Provide the [x, y] coordinate of the cell's center where the given text is located.  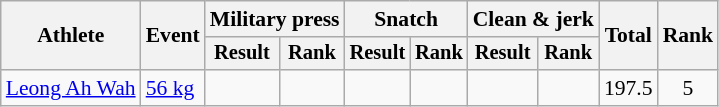
Military press [275, 19]
Total [628, 36]
197.5 [628, 88]
5 [688, 88]
56 kg [173, 88]
Leong Ah Wah [71, 88]
Clean & jerk [534, 19]
Snatch [406, 19]
Event [173, 36]
Athlete [71, 36]
